Output the (x, y) coordinate of the center of the cell containing the given text.  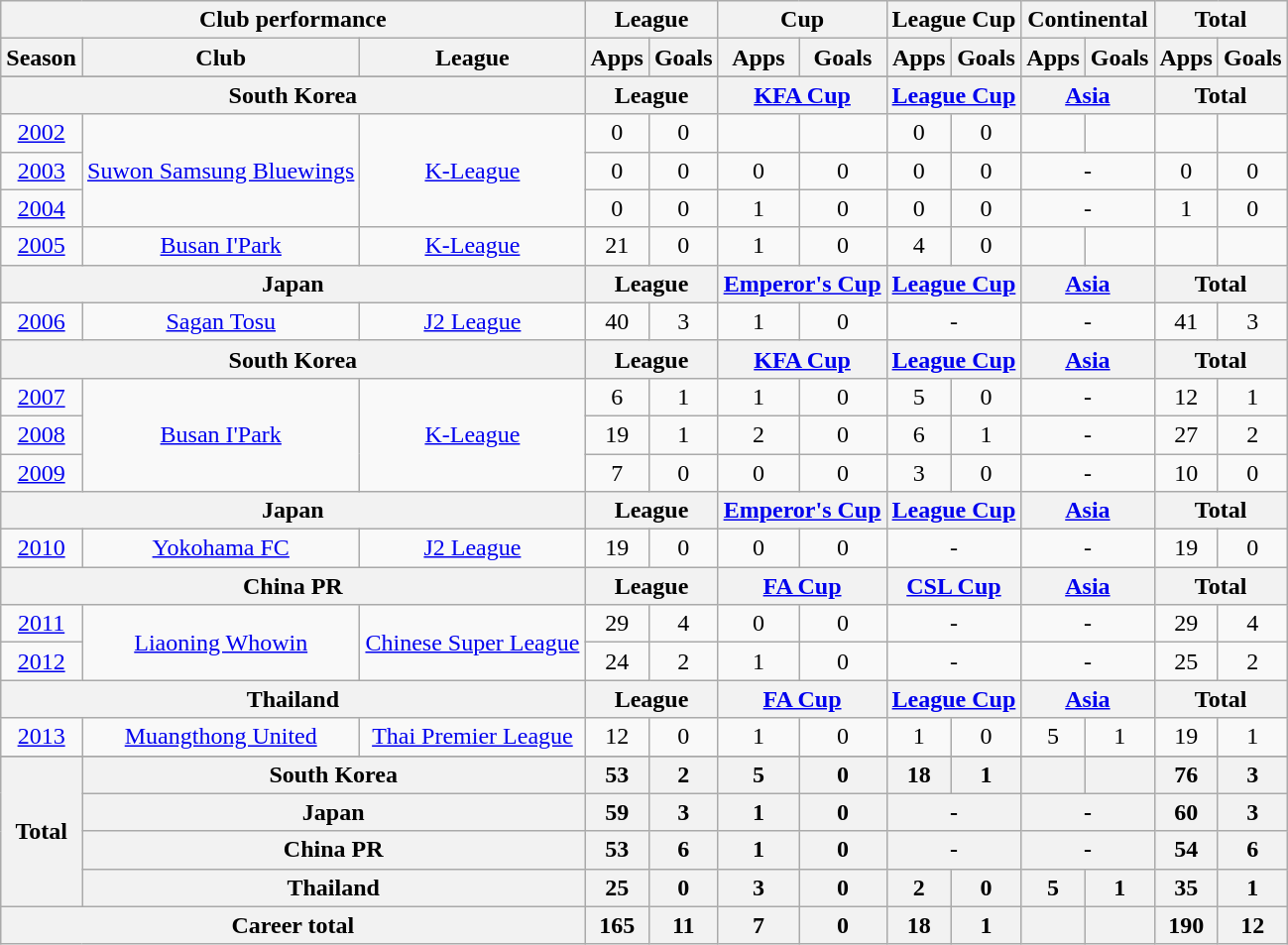
Club performance (293, 20)
40 (617, 321)
35 (1186, 887)
CSL Cup (954, 586)
2004 (42, 208)
24 (617, 661)
60 (1186, 812)
Thai Premier League (472, 737)
Suwon Samsung Bluewings (220, 171)
2009 (42, 473)
2002 (42, 133)
54 (1186, 850)
Liaoning Whowin (220, 643)
2007 (42, 397)
2003 (42, 171)
Continental (1088, 20)
Cup (802, 20)
Career total (293, 925)
2011 (42, 624)
Chinese Super League (472, 643)
76 (1186, 774)
190 (1186, 925)
165 (617, 925)
Muangthong United (220, 737)
Yokohama FC (220, 548)
21 (617, 246)
2012 (42, 661)
2005 (42, 246)
10 (1186, 473)
41 (1186, 321)
11 (683, 925)
2010 (42, 548)
Sagan Tosu (220, 321)
2013 (42, 737)
Season (42, 58)
2008 (42, 434)
27 (1186, 434)
Club (220, 58)
2006 (42, 321)
59 (617, 812)
